Determine the [x, y] coordinate at the center of the cell enclosing the given text.  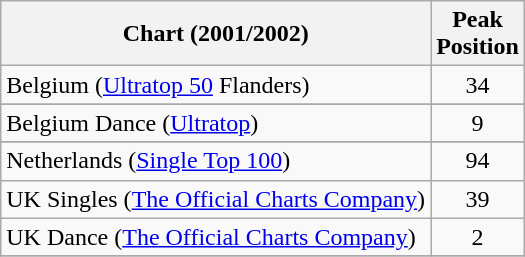
Belgium Dance (Ultratop) [216, 123]
UK Dance (The Official Charts Company) [216, 237]
UK Singles (The Official Charts Company) [216, 199]
PeakPosition [478, 34]
Netherlands (Single Top 100) [216, 161]
39 [478, 199]
34 [478, 85]
2 [478, 237]
94 [478, 161]
Belgium (Ultratop 50 Flanders) [216, 85]
9 [478, 123]
Chart (2001/2002) [216, 34]
